Determine the [x, y] coordinate at the center of the cell enclosing the given text.  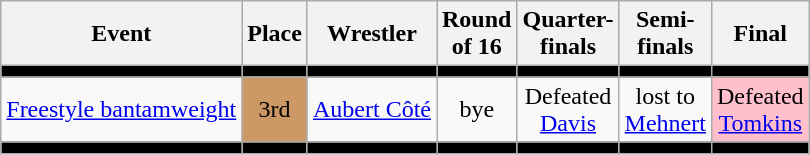
lost to Mehnert [665, 110]
Freestyle bantamweight [122, 110]
Place [275, 34]
3rd [275, 110]
Defeated Tomkins [760, 110]
bye [476, 110]
Semi-finals [665, 34]
Quarter-finals [568, 34]
Aubert Côté [372, 110]
Final [760, 34]
Defeated Davis [568, 110]
Wrestler [372, 34]
Round of 16 [476, 34]
Event [122, 34]
